Detect which cell encompasses the target text, then output its (x, y) center coordinate. 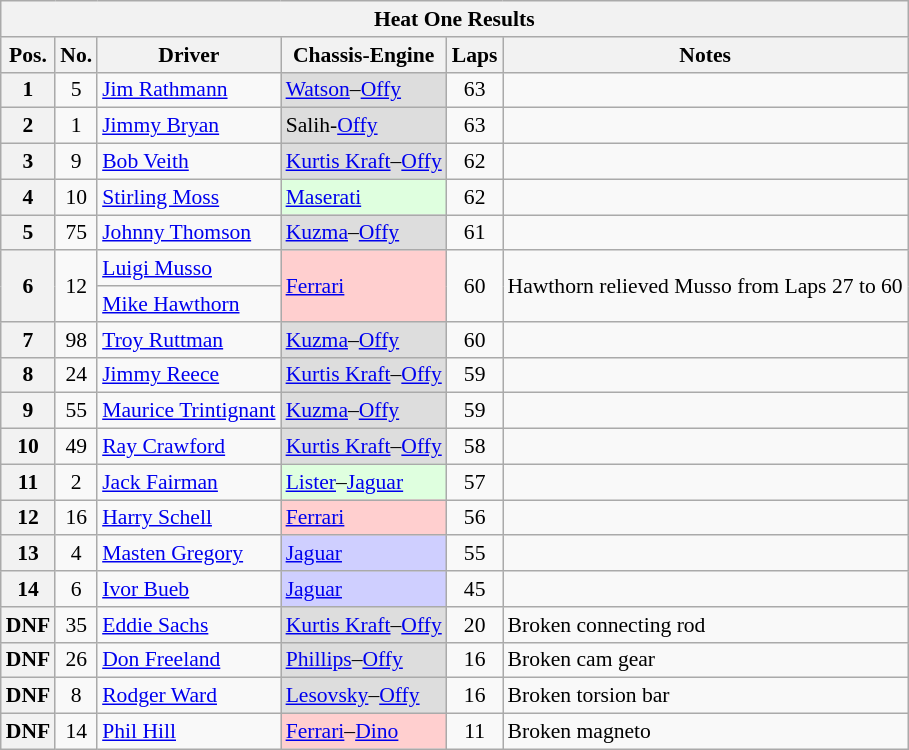
Masten Gregory (188, 554)
56 (475, 518)
Bob Veith (188, 162)
20 (475, 625)
Jimmy Bryan (188, 126)
Lesovsky–Offy (364, 696)
Hawthorn relieved Musso from Laps 27 to 60 (706, 286)
Luigi Musso (188, 269)
Phillips–Offy (364, 660)
35 (76, 625)
24 (76, 375)
13 (28, 554)
Jack Fairman (188, 482)
Phil Hill (188, 732)
61 (475, 233)
98 (76, 340)
Broken connecting rod (706, 625)
No. (76, 55)
Chassis-Engine (364, 55)
75 (76, 233)
58 (475, 447)
Ivor Bueb (188, 589)
Stirling Moss (188, 197)
Laps (475, 55)
Lister–Jaguar (364, 482)
Maserati (364, 197)
Broken torsion bar (706, 696)
Harry Schell (188, 518)
3 (28, 162)
Johnny Thomson (188, 233)
Troy Ruttman (188, 340)
Heat One Results (454, 19)
Don Freeland (188, 660)
Ferrari–Dino (364, 732)
Broken cam gear (706, 660)
Maurice Trintignant (188, 411)
57 (475, 482)
Salih-Offy (364, 126)
Eddie Sachs (188, 625)
Rodger Ward (188, 696)
45 (475, 589)
Mike Hawthorn (188, 304)
Ray Crawford (188, 447)
Pos. (28, 55)
7 (28, 340)
Jimmy Reece (188, 375)
Driver (188, 55)
26 (76, 660)
Notes (706, 55)
Broken magneto (706, 732)
49 (76, 447)
Watson–Offy (364, 90)
Jim Rathmann (188, 90)
